Identify which cell holds the provided text, then report its (x, y) central coordinate. 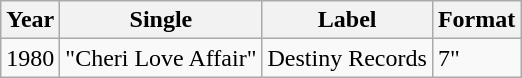
Format (476, 20)
Destiny Records (347, 58)
Year (30, 20)
Label (347, 20)
7" (476, 58)
"Cheri Love Affair" (161, 58)
Single (161, 20)
1980 (30, 58)
